Locate the cell with the specified text and output its (x, y) center coordinate. 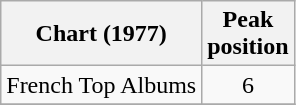
Chart (1977) (102, 34)
6 (248, 85)
Peakposition (248, 34)
French Top Albums (102, 85)
